Identify which cell holds the provided text, then report its [X, Y] central coordinate. 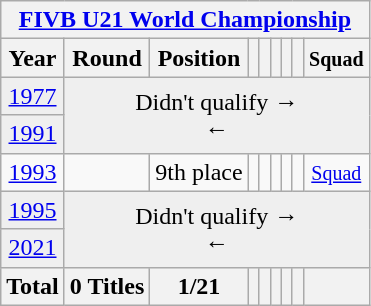
Year [33, 58]
Position [199, 58]
0 Titles [107, 286]
2021 [33, 248]
1977 [33, 96]
FIVB U21 World Championship [185, 20]
9th place [199, 172]
1991 [33, 134]
Total [33, 286]
1995 [33, 210]
1993 [33, 172]
1/21 [199, 286]
Round [107, 58]
